Locate the cell with the specified text and output its (X, Y) center coordinate. 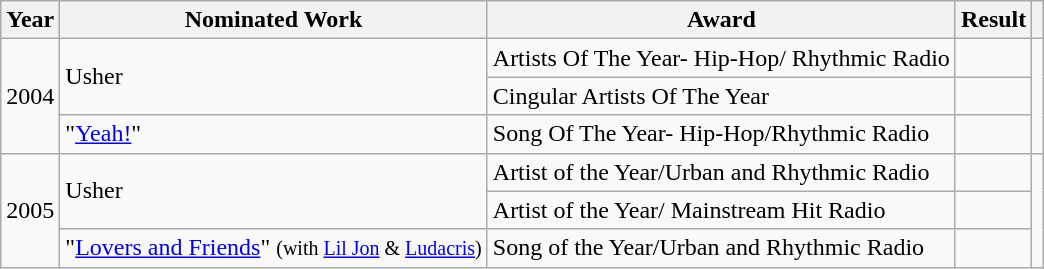
"Lovers and Friends" (with Lil Jon & Ludacris) (274, 248)
2004 (30, 96)
Artist of the Year/Urban and Rhythmic Radio (721, 172)
Cingular Artists Of The Year (721, 96)
Nominated Work (274, 20)
Song of the Year/Urban and Rhythmic Radio (721, 248)
Song Of The Year- Hip-Hop/Rhythmic Radio (721, 134)
Artist of the Year/ Mainstream Hit Radio (721, 210)
"Yeah!" (274, 134)
Award (721, 20)
Artists Of The Year- Hip-Hop/ Rhythmic Radio (721, 58)
2005 (30, 210)
Year (30, 20)
Result (993, 20)
